Determine the [X, Y] coordinate at the center of the cell enclosing the given text.  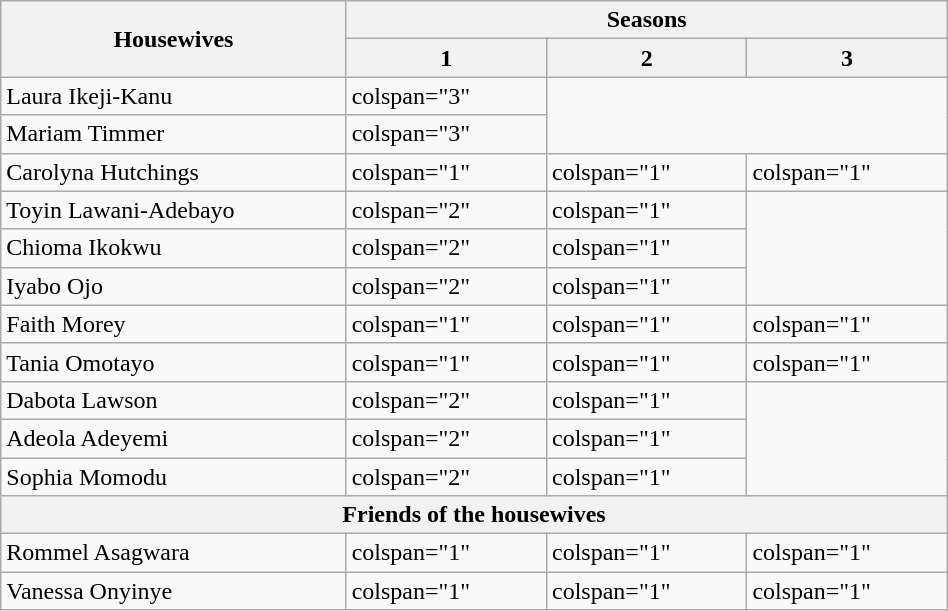
Adeola Adeyemi [174, 438]
Laura Ikeji-Kanu [174, 96]
Faith Morey [174, 324]
Chioma Ikokwu [174, 248]
Iyabo Ojo [174, 286]
1 [446, 58]
Friends of the housewives [474, 515]
Seasons [646, 20]
Mariam Timmer [174, 134]
Dabota Lawson [174, 400]
Toyin Lawani-Adebayo [174, 210]
Vanessa Onyinye [174, 591]
Rommel Asagwara [174, 553]
2 [647, 58]
Sophia Momodu [174, 477]
Housewives [174, 39]
Carolyna Hutchings [174, 172]
Tania Omotayo [174, 362]
3 [847, 58]
